Pinpoint the cell where the given text exists, returning its [X, Y] midpoint coordinate. 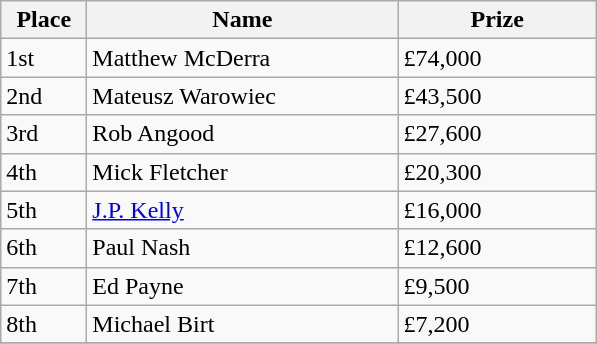
£16,000 [498, 210]
Matthew McDerra [242, 58]
£20,300 [498, 172]
Prize [498, 20]
1st [44, 58]
£7,200 [498, 324]
£43,500 [498, 96]
Name [242, 20]
5th [44, 210]
£27,600 [498, 134]
2nd [44, 96]
Mick Fletcher [242, 172]
£9,500 [498, 286]
£12,600 [498, 248]
Rob Angood [242, 134]
£74,000 [498, 58]
4th [44, 172]
J.P. Kelly [242, 210]
Ed Payne [242, 286]
8th [44, 324]
3rd [44, 134]
Place [44, 20]
Mateusz Warowiec [242, 96]
7th [44, 286]
Michael Birt [242, 324]
6th [44, 248]
Paul Nash [242, 248]
